Extract the (X, Y) coordinate from the center of the cell holding the provided text.  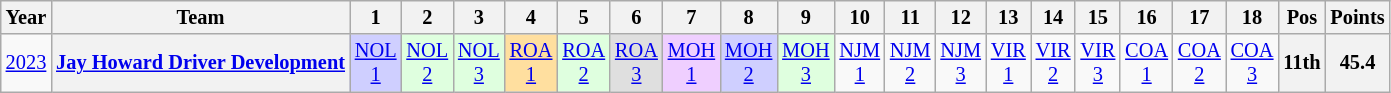
NJM1 (860, 63)
2 (427, 17)
Team (200, 17)
NOL1 (376, 63)
VIR3 (1098, 63)
7 (692, 17)
NJM2 (910, 63)
VIR2 (1054, 63)
3 (479, 17)
18 (1252, 17)
ROA3 (636, 63)
9 (806, 17)
13 (1008, 17)
Pos (1302, 17)
COA3 (1252, 63)
16 (1146, 17)
MOH1 (692, 63)
11 (910, 17)
Year (26, 17)
14 (1054, 17)
NOL2 (427, 63)
COA1 (1146, 63)
ROA2 (584, 63)
10 (860, 17)
NOL3 (479, 63)
15 (1098, 17)
VIR1 (1008, 63)
1 (376, 17)
45.4 (1357, 63)
17 (1200, 17)
MOH2 (748, 63)
2023 (26, 63)
ROA1 (532, 63)
11th (1302, 63)
4 (532, 17)
12 (960, 17)
NJM3 (960, 63)
Jay Howard Driver Development (200, 63)
COA2 (1200, 63)
Points (1357, 17)
5 (584, 17)
8 (748, 17)
6 (636, 17)
MOH3 (806, 63)
